Find where the given text appears and provide that cell's center as [X, Y] coordinate. 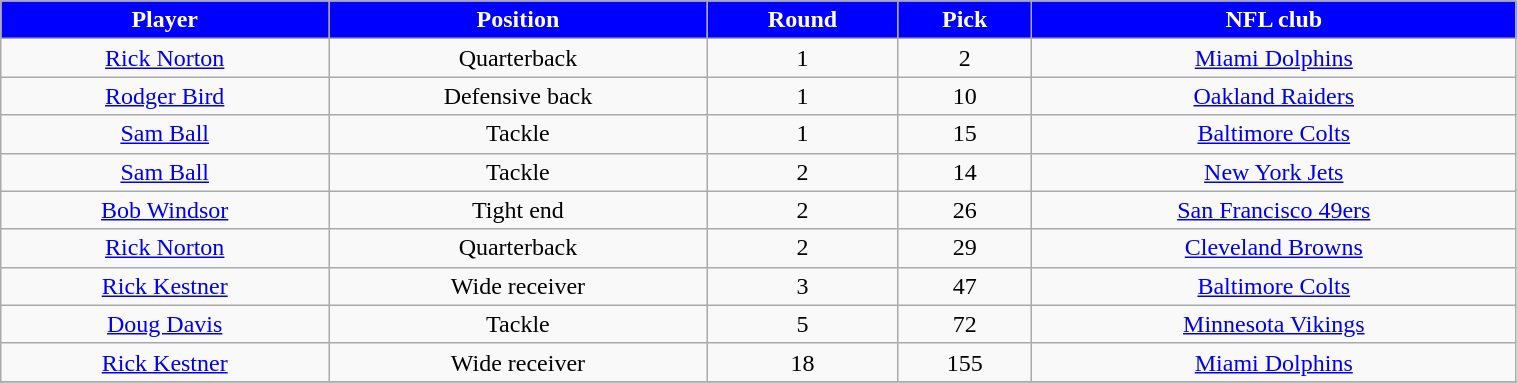
26 [965, 210]
Round [802, 20]
155 [965, 362]
Tight end [518, 210]
29 [965, 248]
New York Jets [1274, 172]
San Francisco 49ers [1274, 210]
Minnesota Vikings [1274, 324]
Bob Windsor [165, 210]
Position [518, 20]
Player [165, 20]
15 [965, 134]
47 [965, 286]
NFL club [1274, 20]
Cleveland Browns [1274, 248]
Oakland Raiders [1274, 96]
10 [965, 96]
3 [802, 286]
5 [802, 324]
Defensive back [518, 96]
18 [802, 362]
Doug Davis [165, 324]
Rodger Bird [165, 96]
14 [965, 172]
Pick [965, 20]
72 [965, 324]
